Output the (x, y) coordinate of the center of the cell containing the given text.  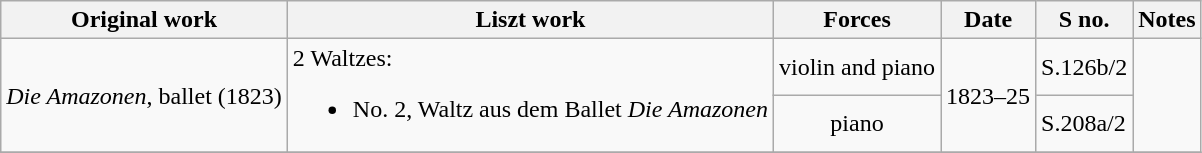
S no. (1084, 20)
Notes (1167, 20)
S.208a/2 (1084, 124)
Original work (144, 20)
Date (988, 20)
piano (856, 124)
violin and piano (856, 68)
2 Waltzes:No. 2, Waltz aus dem Ballet Die Amazonen (530, 96)
S.126b/2 (1084, 68)
Die Amazonen, ballet (1823) (144, 96)
1823–25 (988, 96)
Forces (856, 20)
Liszt work (530, 20)
